Provide the (x, y) coordinate of the cell's center where the given text is located.  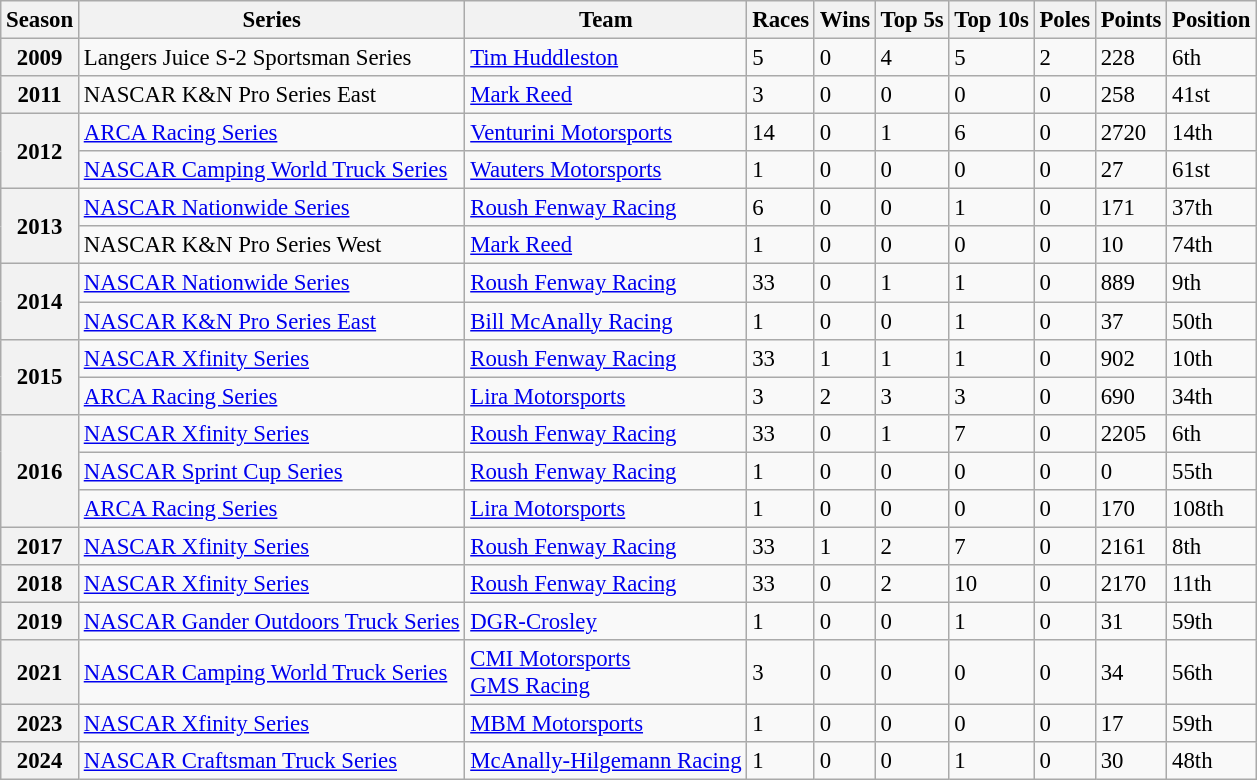
11th (1212, 584)
Poles (1064, 20)
Races (781, 20)
Wauters Motorsports (606, 170)
30 (1130, 761)
171 (1130, 208)
61st (1212, 170)
2023 (40, 724)
MBM Motorsports (606, 724)
McAnally-Hilgemann Racing (606, 761)
2024 (40, 761)
Position (1212, 20)
Wins (844, 20)
17 (1130, 724)
31 (1130, 621)
48th (1212, 761)
Tim Huddleston (606, 58)
2009 (40, 58)
41st (1212, 95)
Top 5s (912, 20)
2720 (1130, 133)
NASCAR Gander Outdoors Truck Series (271, 621)
108th (1212, 509)
Langers Juice S-2 Sportsman Series (271, 58)
Top 10s (992, 20)
56th (1212, 672)
170 (1130, 509)
55th (1212, 471)
CMI MotorsportsGMS Racing (606, 672)
2013 (40, 226)
50th (1212, 321)
Series (271, 20)
Team (606, 20)
NASCAR Craftsman Truck Series (271, 761)
2016 (40, 470)
4 (912, 58)
37 (1130, 321)
74th (1212, 245)
Points (1130, 20)
2011 (40, 95)
2021 (40, 672)
DGR-Crosley (606, 621)
2019 (40, 621)
889 (1130, 283)
2205 (1130, 433)
2014 (40, 302)
34 (1130, 672)
NASCAR Sprint Cup Series (271, 471)
10th (1212, 358)
690 (1130, 396)
Bill McAnally Racing (606, 321)
2015 (40, 376)
Venturini Motorsports (606, 133)
37th (1212, 208)
8th (1212, 546)
2017 (40, 546)
902 (1130, 358)
2012 (40, 152)
9th (1212, 283)
14 (781, 133)
Season (40, 20)
2161 (1130, 546)
27 (1130, 170)
NASCAR K&N Pro Series West (271, 245)
34th (1212, 396)
228 (1130, 58)
2018 (40, 584)
2170 (1130, 584)
14th (1212, 133)
258 (1130, 95)
